Locate the cell with the specified text and output its (X, Y) center coordinate. 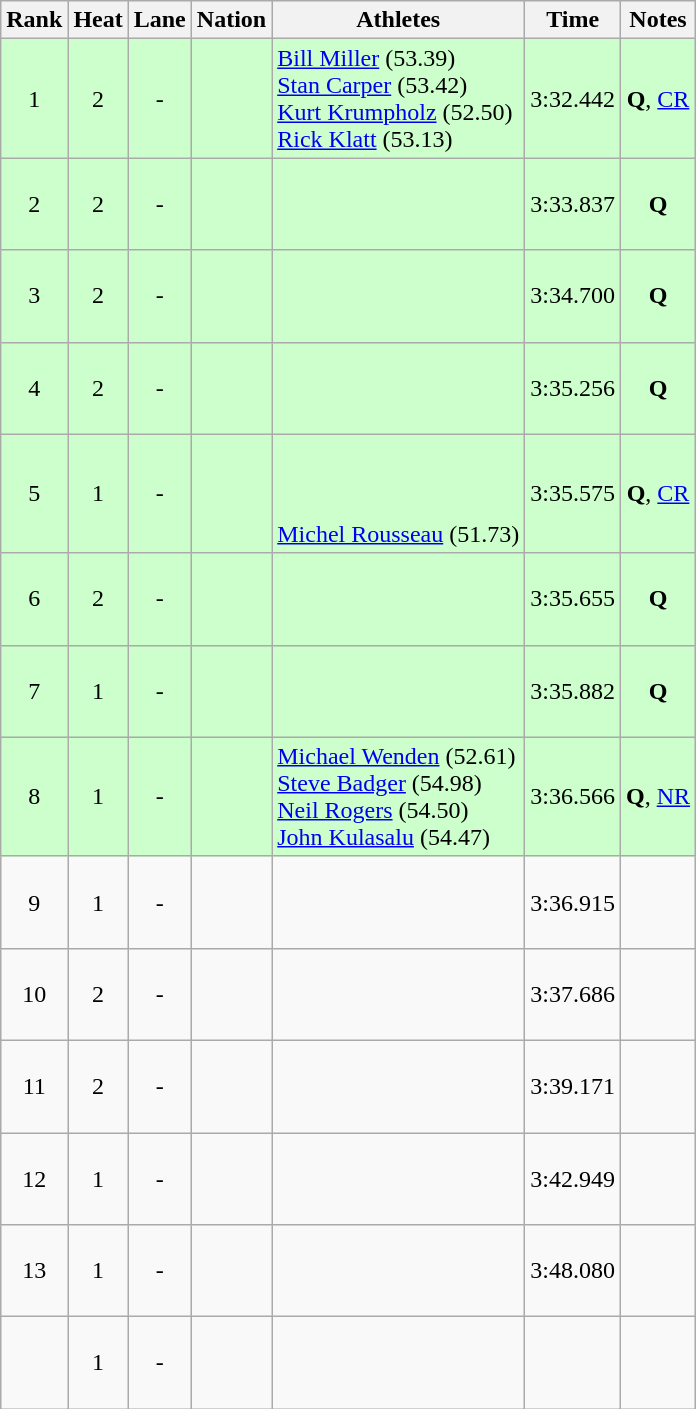
3:36.915 (573, 902)
7 (34, 691)
3:48.080 (573, 1271)
5 (34, 494)
3:39.171 (573, 1086)
3:37.686 (573, 994)
3:35.575 (573, 494)
11 (34, 1086)
Heat (98, 20)
3:42.949 (573, 1178)
9 (34, 902)
4 (34, 388)
3:35.655 (573, 599)
Rank (34, 20)
3:35.256 (573, 388)
Michael Wenden (52.61)Steve Badger (54.98)Neil Rogers (54.50)John Kulasalu (54.47) (398, 796)
Nation (231, 20)
3:36.566 (573, 796)
Athletes (398, 20)
13 (34, 1271)
Michel Rousseau (51.73) (398, 494)
8 (34, 796)
6 (34, 599)
3:33.837 (573, 204)
Time (573, 20)
12 (34, 1178)
Lane (160, 20)
Q, NR (658, 796)
3:35.882 (573, 691)
3:34.700 (573, 296)
Bill Miller (53.39)Stan Carper (53.42)Kurt Krumpholz (52.50)Rick Klatt (53.13) (398, 98)
10 (34, 994)
3:32.442 (573, 98)
3 (34, 296)
Notes (658, 20)
